Return the [X, Y] coordinate for the center point of the cell that contains the specified text.  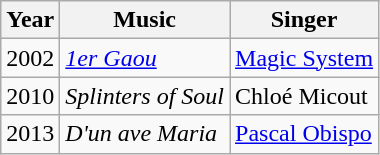
Splinters of Soul [145, 96]
1er Gaou [145, 58]
Magic System [304, 58]
2002 [30, 58]
D'un ave Maria [145, 134]
Singer [304, 20]
Year [30, 20]
Chloé Micout [304, 96]
Pascal Obispo [304, 134]
2013 [30, 134]
2010 [30, 96]
Music [145, 20]
